Detect which cell encompasses the target text, then output its [x, y] center coordinate. 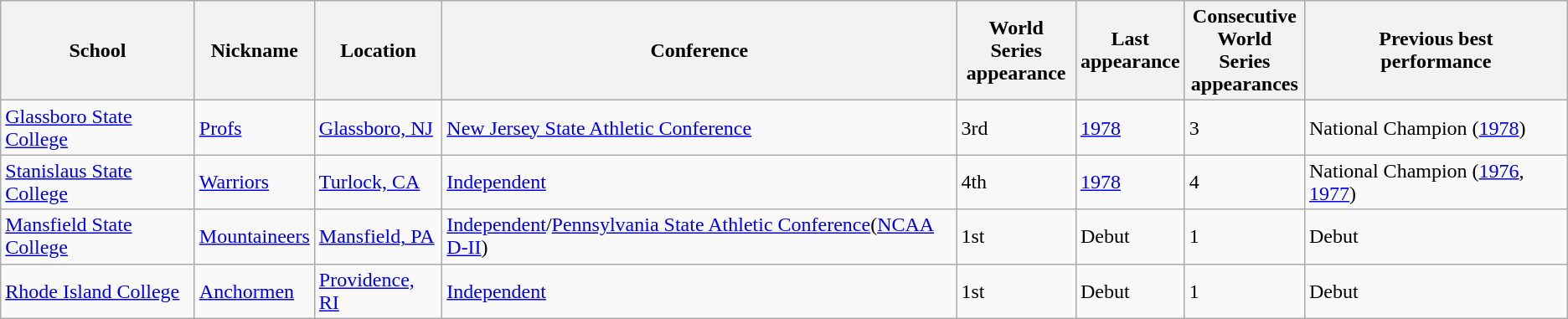
3rd [1016, 127]
World Seriesappearance [1016, 50]
Warriors [255, 183]
Glassboro, NJ [378, 127]
Stanislaus State College [98, 183]
3 [1245, 127]
Rhode Island College [98, 291]
Independent/Pennsylvania State Athletic Conference(NCAA D-II) [699, 236]
Providence, RI [378, 291]
4 [1245, 183]
Nickname [255, 50]
National Champion (1976, 1977) [1436, 183]
Mansfield State College [98, 236]
School [98, 50]
Mansfield, PA [378, 236]
Previous bestperformance [1436, 50]
Location [378, 50]
Lastappearance [1130, 50]
Anchormen [255, 291]
ConsecutiveWorld Seriesappearances [1245, 50]
National Champion (1978) [1436, 127]
Mountaineers [255, 236]
Conference [699, 50]
Glassboro State College [98, 127]
Profs [255, 127]
4th [1016, 183]
Turlock, CA [378, 183]
New Jersey State Athletic Conference [699, 127]
